Output the (X, Y) coordinate of the center of the cell containing the given text.  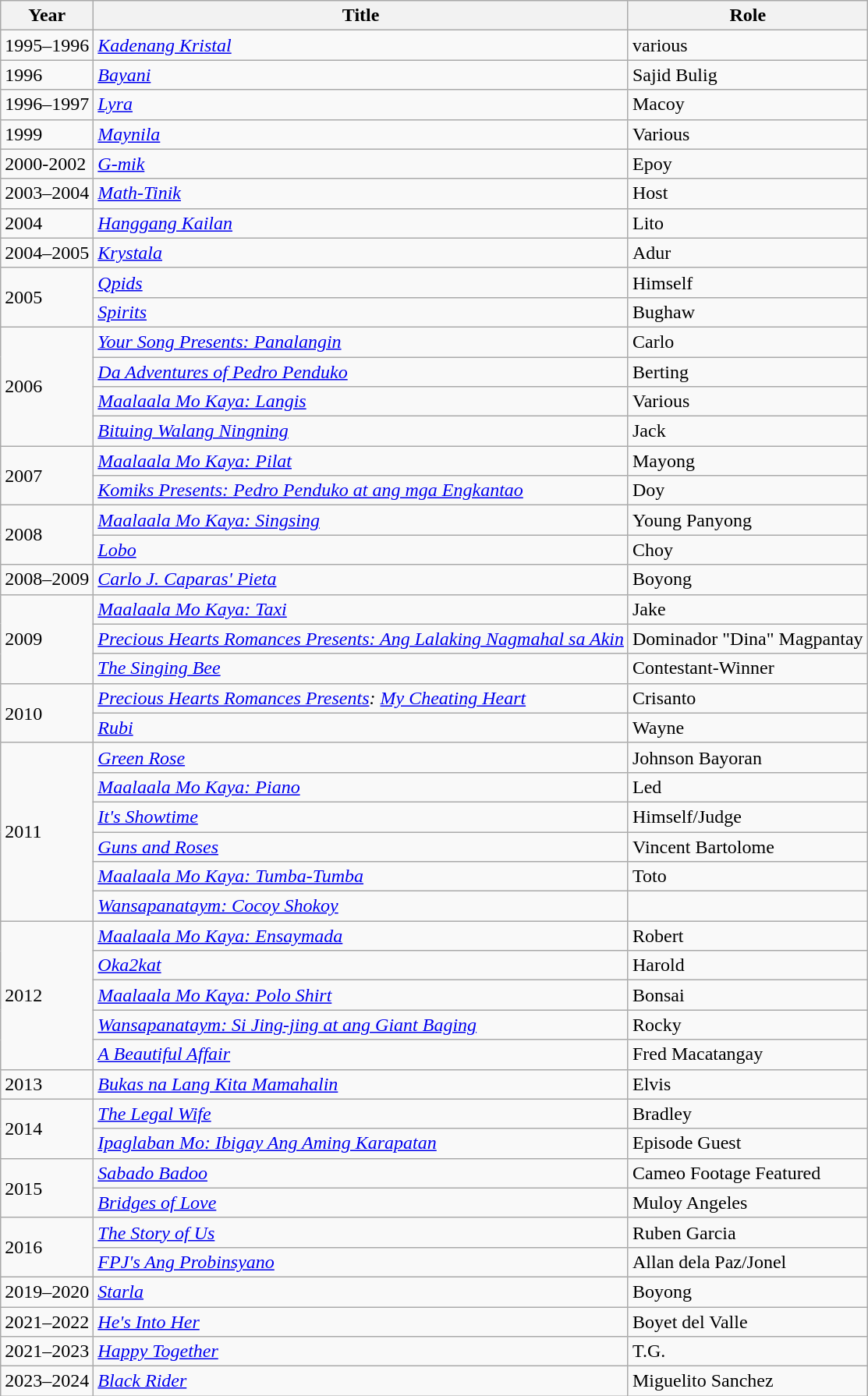
Epoy (747, 164)
1999 (47, 134)
Jake (747, 609)
Contestant-Winner (747, 668)
The Legal Wife (361, 1114)
Wayne (747, 728)
1996–1997 (47, 105)
Spirits (361, 312)
It's Showtime (361, 817)
Vincent Bartolome (747, 846)
Choy (747, 550)
Jack (747, 431)
G-mik (361, 164)
various (747, 45)
Bukas na Lang Kita Mamahalin (361, 1084)
Himself/Judge (747, 817)
Bradley (747, 1114)
Mayong (747, 461)
2021–2022 (47, 1322)
Maalaala Mo Kaya: Singsing (361, 520)
Crisanto (747, 698)
2003–2004 (47, 193)
Allan dela Paz/Jonel (747, 1262)
2016 (47, 1247)
Role (747, 16)
Fred Macatangay (747, 1054)
Episode Guest (747, 1143)
Maalaala Mo Kaya: Tumba-Tumba (361, 877)
Year (47, 16)
Black Rider (361, 1381)
Doy (747, 491)
Kadenang Kristal (361, 45)
2011 (47, 831)
The Story of Us (361, 1232)
Qpids (361, 282)
2019–2020 (47, 1291)
Lyra (361, 105)
Maalaala Mo Kaya: Polo Shirt (361, 995)
Starla (361, 1291)
2013 (47, 1084)
Maalaala Mo Kaya: Ensaymada (361, 936)
Miguelito Sanchez (747, 1381)
2021–2023 (47, 1352)
Carlo (747, 342)
Oka2kat (361, 966)
2014 (47, 1128)
Macoy (747, 105)
Da Adventures of Pedro Penduko (361, 372)
Green Rose (361, 757)
Host (747, 193)
Bonsai (747, 995)
Hanggang Kailan (361, 223)
1995–1996 (47, 45)
A Beautiful Affair (361, 1054)
Guns and Roses (361, 846)
Your Song Presents: Panalangin (361, 342)
Krystala (361, 253)
Maynila (361, 134)
Precious Hearts Romances Presents: My Cheating Heart (361, 698)
He's Into Her (361, 1322)
Bayani (361, 75)
Toto (747, 877)
Ipaglaban Mo: Ibigay Ang Aming Karapatan (361, 1143)
The Singing Bee (361, 668)
Precious Hearts Romances Presents: Ang Lalaking Nagmahal sa Akin (361, 639)
2007 (47, 476)
Bughaw (747, 312)
2000-2002 (47, 164)
Muloy Angeles (747, 1203)
Himself (747, 282)
2023–2024 (47, 1381)
Sabado Badoo (361, 1173)
Happy Together (361, 1352)
Dominador "Dina" Magpantay (747, 639)
2006 (47, 386)
2004–2005 (47, 253)
Johnson Bayoran (747, 757)
Wansapanataym: Cocoy Shokoy (361, 906)
Lobo (361, 550)
Maalaala Mo Kaya: Pilat (361, 461)
Ruben Garcia (747, 1232)
Maalaala Mo Kaya: Piano (361, 787)
2010 (47, 713)
Sajid Bulig (747, 75)
Rocky (747, 1025)
Boyet del Valle (747, 1322)
T.G. (747, 1352)
Carlo J. Caparas' Pieta (361, 579)
2012 (47, 995)
Young Panyong (747, 520)
Bituing Walang Ningning (361, 431)
Cameo Footage Featured (747, 1173)
Rubi (361, 728)
Robert (747, 936)
2008 (47, 535)
1996 (47, 75)
Title (361, 16)
Bridges of Love (361, 1203)
2015 (47, 1188)
Wansapanataym: Si Jing-jing at ang Giant Baging (361, 1025)
2008–2009 (47, 579)
Komiks Presents: Pedro Penduko at ang mga Engkantao (361, 491)
Adur (747, 253)
Elvis (747, 1084)
2009 (47, 639)
2005 (47, 297)
Led (747, 787)
Berting (747, 372)
Maalaala Mo Kaya: Langis (361, 402)
Maalaala Mo Kaya: Taxi (361, 609)
Harold (747, 966)
2004 (47, 223)
Math-Tinik (361, 193)
Lito (747, 223)
FPJ's Ang Probinsyano (361, 1262)
